Detect which cell encompasses the target text, then output its (x, y) center coordinate. 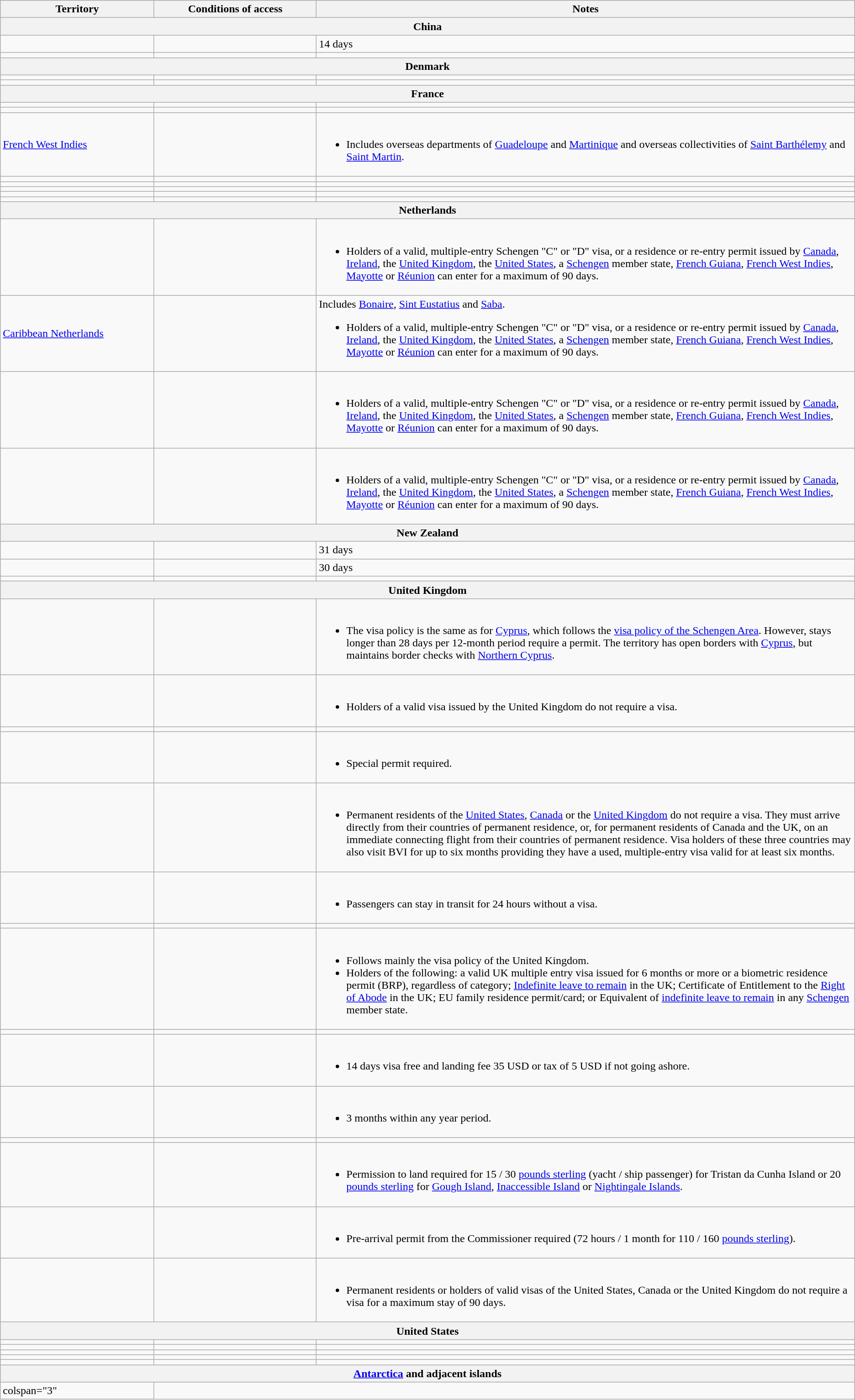
31 days (586, 550)
14 days visa free and landing fee 35 USD or tax of 5 USD if not going ashore. (586, 1060)
France (427, 94)
Special permit required. (586, 758)
Denmark (427, 66)
Includes overseas departments of Guadeloupe and Martinique and overseas collectivities of Saint Barthélemy and Saint Martin. (586, 144)
30 days (586, 567)
United States (427, 1331)
colspan="3" (78, 1391)
Pre-arrival permit from the Commissioner required (72 hours / 1 month for 110 / 160 pounds sterling). (586, 1232)
Netherlands (427, 210)
Caribbean Netherlands (78, 333)
Permanent residents or holders of valid visas of the United States, Canada or the United Kingdom do not require a visa for a maximum stay of 90 days. (586, 1290)
Territory (78, 9)
Holders of a valid visa issued by the United Kingdom do not require a visa. (586, 700)
New Zealand (427, 533)
Notes (586, 9)
3 months within any year period. (586, 1112)
Antarctica and adjacent islands (427, 1374)
China (427, 26)
14 days (586, 44)
Passengers can stay in transit for 24 hours without a visa. (586, 897)
French West Indies (78, 144)
Conditions of access (235, 9)
United Kingdom (427, 590)
